Extract the (X, Y) coordinate from the center of the cell holding the provided text.  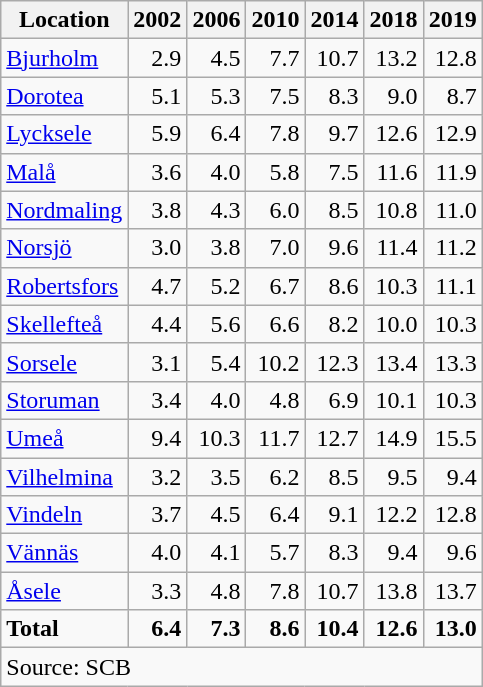
6.7 (276, 286)
3.0 (158, 248)
Storuman (64, 400)
Vännäs (64, 553)
13.8 (394, 591)
6.9 (334, 400)
5.9 (158, 134)
13.0 (452, 629)
Norsjö (64, 248)
11.1 (452, 286)
3.6 (158, 172)
3.5 (216, 477)
7.7 (276, 58)
8.2 (334, 324)
2.9 (158, 58)
11.6 (394, 172)
12.7 (334, 438)
Umeå (64, 438)
5.2 (216, 286)
5.1 (158, 96)
6.2 (276, 477)
Malå (64, 172)
11.0 (452, 210)
5.6 (216, 324)
3.3 (158, 591)
Source: SCB (242, 667)
11.9 (452, 172)
3.1 (158, 362)
Bjurholm (64, 58)
12.2 (394, 515)
5.4 (216, 362)
2010 (276, 20)
Dorotea (64, 96)
12.3 (334, 362)
11.4 (394, 248)
Lycksele (64, 134)
Sorsele (64, 362)
4.3 (216, 210)
5.8 (276, 172)
7.3 (216, 629)
2018 (394, 20)
Vilhelmina (64, 477)
9.1 (334, 515)
6.0 (276, 210)
13.3 (452, 362)
13.4 (394, 362)
8.7 (452, 96)
14.9 (394, 438)
Nordmaling (64, 210)
15.5 (452, 438)
9.0 (394, 96)
3.4 (158, 400)
10.0 (394, 324)
7.0 (276, 248)
5.7 (276, 553)
11.2 (452, 248)
4.7 (158, 286)
10.2 (276, 362)
6.6 (276, 324)
Skellefteå (64, 324)
Robertsfors (64, 286)
2014 (334, 20)
Vindeln (64, 515)
13.2 (394, 58)
10.4 (334, 629)
12.9 (452, 134)
Åsele (64, 591)
Location (64, 20)
3.2 (158, 477)
11.7 (276, 438)
3.7 (158, 515)
Total (64, 629)
9.7 (334, 134)
2006 (216, 20)
9.5 (394, 477)
2019 (452, 20)
10.8 (394, 210)
4.1 (216, 553)
10.1 (394, 400)
5.3 (216, 96)
13.7 (452, 591)
2002 (158, 20)
4.4 (158, 324)
